Provide the [X, Y] coordinate of the cell's center where the given text is located.  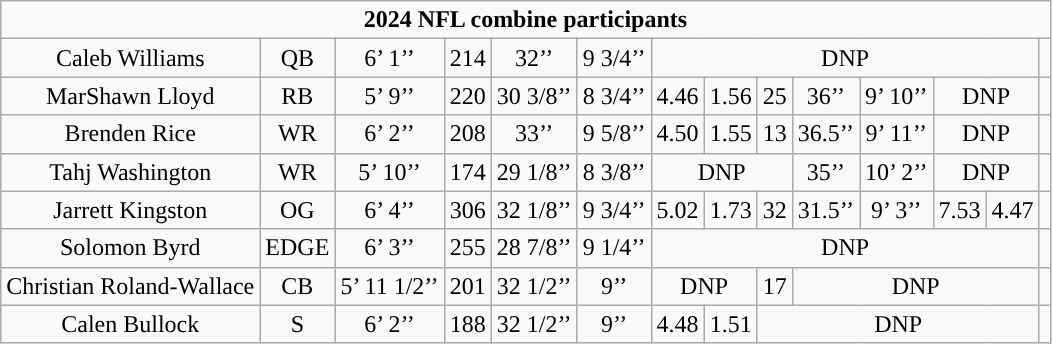
30 3/8’’ [534, 96]
36.5’’ [826, 134]
RB [298, 96]
1.51 [730, 324]
QB [298, 58]
9’ 3’’ [896, 210]
EDGE [298, 248]
32 [774, 210]
Caleb Williams [130, 58]
4.47 [1012, 210]
Tahj Washington [130, 172]
OG [298, 210]
Christian Roland-Wallace [130, 286]
208 [468, 134]
8 3/4’’ [614, 96]
6’ 1’’ [390, 58]
Jarrett Kingston [130, 210]
7.53 [960, 210]
32 1/8’’ [534, 210]
9’ 11’’ [896, 134]
5’ 9’’ [390, 96]
36’’ [826, 96]
220 [468, 96]
9 1/4’’ [614, 248]
201 [468, 286]
1.73 [730, 210]
29 1/8’’ [534, 172]
188 [468, 324]
9 5/8’’ [614, 134]
5’ 11 1/2’’ [390, 286]
1.55 [730, 134]
Calen Bullock [130, 324]
6’ 4’’ [390, 210]
4.50 [678, 134]
4.48 [678, 324]
8 3/8’’ [614, 172]
255 [468, 248]
Brenden Rice [130, 134]
32’’ [534, 58]
S [298, 324]
174 [468, 172]
MarShawn Lloyd [130, 96]
17 [774, 286]
5’ 10’’ [390, 172]
4.46 [678, 96]
Solomon Byrd [130, 248]
CB [298, 286]
214 [468, 58]
10’ 2’’ [896, 172]
33’’ [534, 134]
9’ 10’’ [896, 96]
13 [774, 134]
306 [468, 210]
25 [774, 96]
28 7/8’’ [534, 248]
5.02 [678, 210]
35’’ [826, 172]
31.5’’ [826, 210]
6’ 3’’ [390, 248]
1.56 [730, 96]
2024 NFL combine participants [526, 20]
